Identify which cell holds the provided text, then report its [x, y] central coordinate. 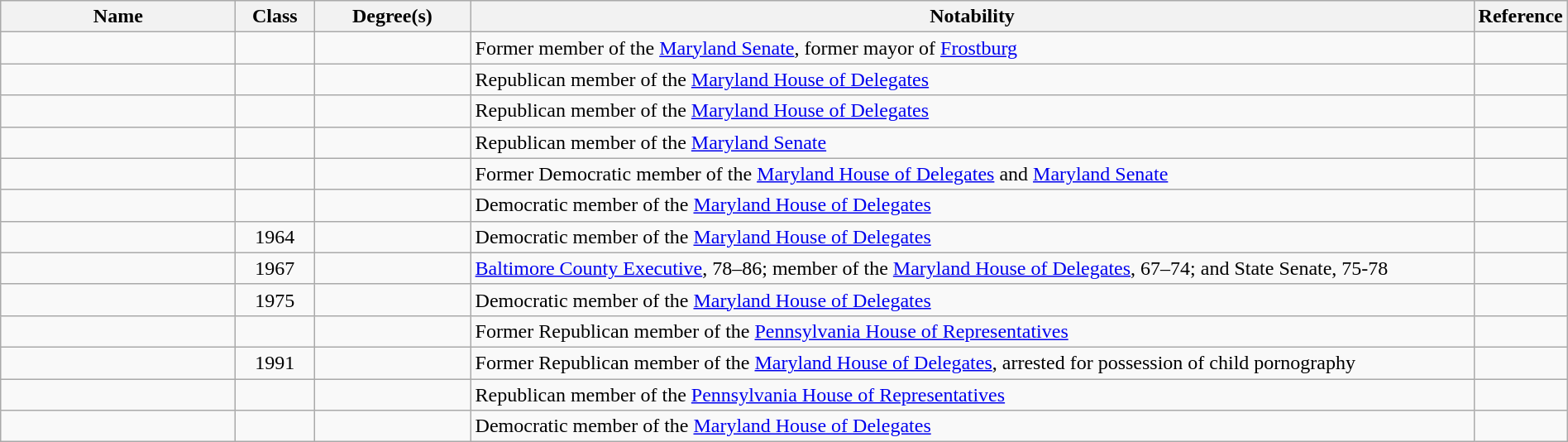
Name [118, 17]
Former Democratic member of the Maryland House of Delegates and Maryland Senate [973, 174]
1964 [275, 237]
Degree(s) [392, 17]
Former Republican member of the Pennsylvania House of Representatives [973, 331]
Republican member of the Maryland Senate [973, 142]
Republican member of the Pennsylvania House of Representatives [973, 395]
1975 [275, 300]
Former member of the Maryland Senate, former mayor of Frostburg [973, 48]
Class [275, 17]
Baltimore County Executive, 78–86; member of the Maryland House of Delegates, 67–74; and State Senate, 75-78 [973, 268]
1967 [275, 268]
Notability [973, 17]
Reference [1520, 17]
1991 [275, 363]
Former Republican member of the Maryland House of Delegates, arrested for possession of child pornography [973, 363]
